From the cell containing the given text, extract its center point as (X, Y) coordinate. 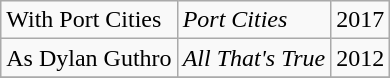
As Dylan Guthro (89, 58)
2017 (360, 20)
2012 (360, 58)
Port Cities (254, 20)
All That's True (254, 58)
With Port Cities (89, 20)
